Provide the (x, y) coordinate of the cell's center where the given text is located.  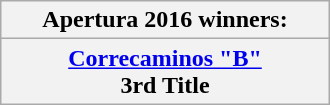
Apertura 2016 winners: (165, 20)
Correcaminos "B"3rd Title (165, 72)
